Provide the (x, y) coordinate of the cell's center where the given text is located.  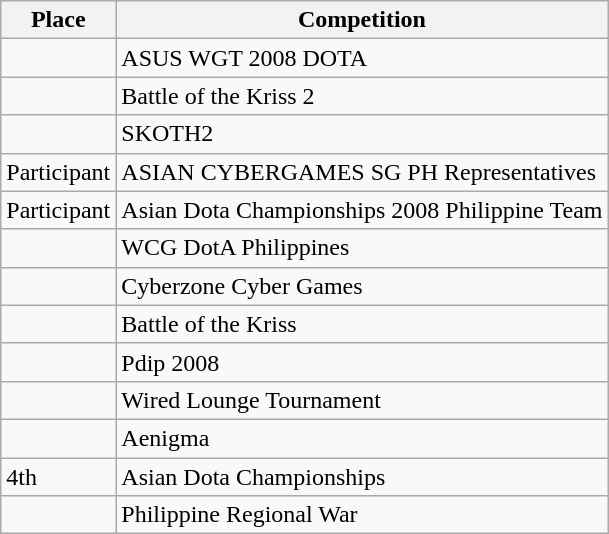
Cyberzone Cyber Games (362, 286)
Pdip 2008 (362, 362)
Place (58, 20)
Philippine Regional War (362, 515)
ASIAN CYBERGAMES SG PH Representatives (362, 172)
WCG DotA Philippines (362, 248)
Asian Dota Championships (362, 477)
Battle of the Kriss 2 (362, 96)
SKOTH2 (362, 134)
Asian Dota Championships 2008 Philippine Team (362, 210)
4th (58, 477)
Aenigma (362, 438)
Wired Lounge Tournament (362, 400)
ASUS WGT 2008 DOTA (362, 58)
Battle of the Kriss (362, 324)
Competition (362, 20)
